Identify which cell holds the provided text, then report its (x, y) central coordinate. 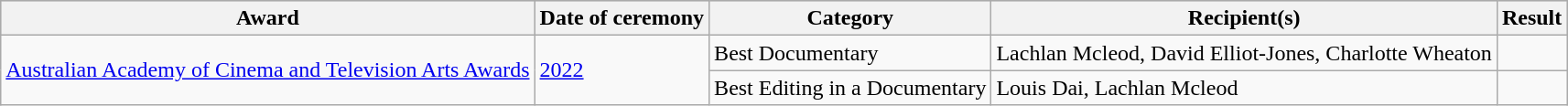
Result (1531, 18)
Best Editing in a Documentary (850, 88)
Date of ceremony (622, 18)
Recipient(s) (1244, 18)
Category (850, 18)
Award (267, 18)
Australian Academy of Cinema and Television Arts Awards (267, 70)
2022 (622, 70)
Best Documentary (850, 53)
Louis Dai, Lachlan Mcleod (1244, 88)
Lachlan Mcleod, David Elliot-Jones, Charlotte Wheaton (1244, 53)
